For the text-containing cell, return its midpoint in (x, y) coordinate format. 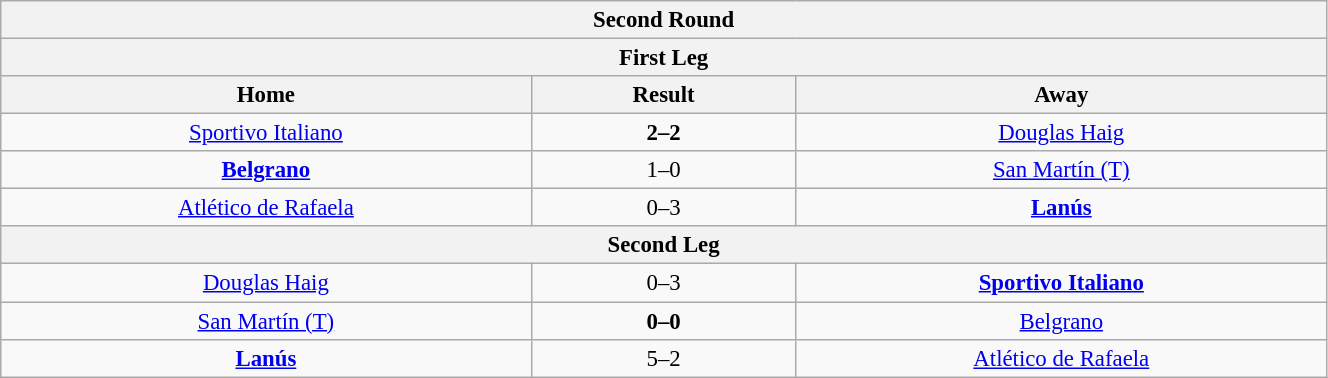
First Leg (664, 58)
2–2 (664, 133)
Second Leg (664, 245)
Result (664, 95)
Home (266, 95)
Second Round (664, 20)
1–0 (664, 170)
Away (1061, 95)
5–2 (664, 358)
0–0 (664, 321)
